Return (x, y) of the center of cell containing provided text 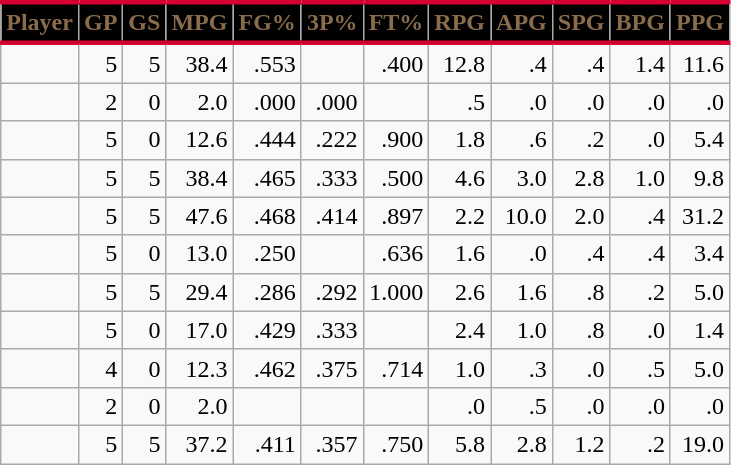
12.8 (460, 63)
.250 (267, 254)
.553 (267, 63)
3.4 (700, 254)
10.0 (522, 216)
FG% (267, 22)
SPG (581, 22)
11.6 (700, 63)
Player (40, 22)
.292 (332, 292)
.897 (396, 216)
9.8 (700, 178)
.414 (332, 216)
2.6 (460, 292)
37.2 (200, 444)
3P% (332, 22)
.286 (267, 292)
3.0 (522, 178)
APG (522, 22)
.375 (332, 368)
12.6 (200, 140)
5.4 (700, 140)
GS (144, 22)
31.2 (700, 216)
.750 (396, 444)
.468 (267, 216)
19.0 (700, 444)
RPG (460, 22)
.714 (396, 368)
.444 (267, 140)
.400 (396, 63)
PPG (700, 22)
.636 (396, 254)
.429 (267, 330)
.6 (522, 140)
2.2 (460, 216)
.465 (267, 178)
4.6 (460, 178)
FT% (396, 22)
.3 (522, 368)
.500 (396, 178)
.411 (267, 444)
17.0 (200, 330)
4 (100, 368)
BPG (640, 22)
MPG (200, 22)
1.000 (396, 292)
13.0 (200, 254)
12.3 (200, 368)
.462 (267, 368)
GP (100, 22)
5.8 (460, 444)
47.6 (200, 216)
2.4 (460, 330)
.900 (396, 140)
.222 (332, 140)
1.2 (581, 444)
1.8 (460, 140)
29.4 (200, 292)
.357 (332, 444)
